Capture the cell that displays the provided text and extract its [X, Y] central coordinate. 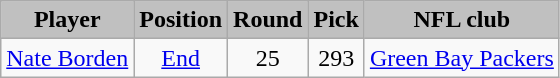
End [181, 58]
293 [336, 58]
Green Bay Packers [462, 58]
Nate Borden [68, 58]
Pick [336, 20]
Position [181, 20]
25 [268, 58]
Player [68, 20]
Round [268, 20]
NFL club [462, 20]
